Return the [x, y] coordinate for the center point of the cell that contains the specified text.  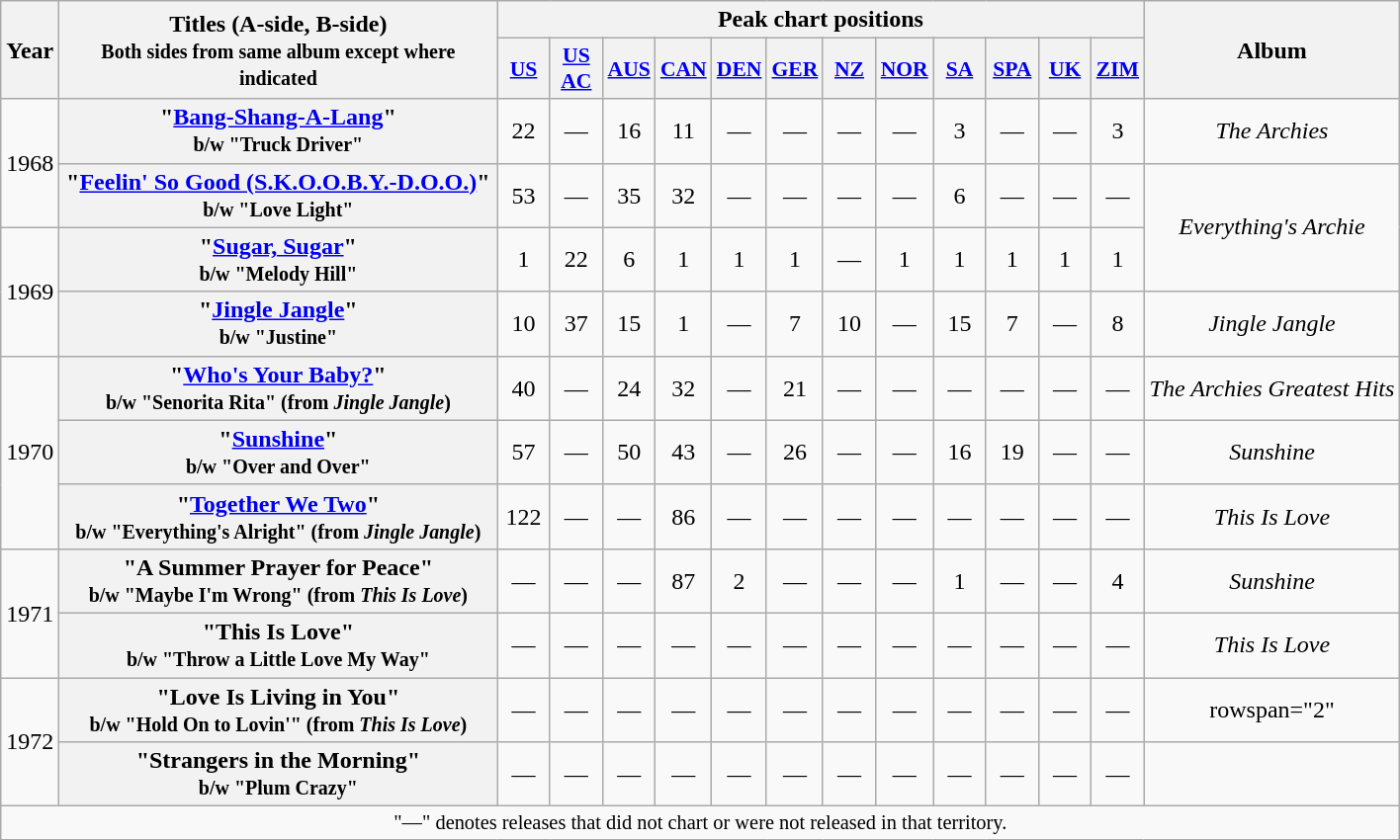
"Sunshine"b/w "Over and Over" [279, 453]
"A Summer Prayer for Peace"b/w "Maybe I'm Wrong" (from This Is Love) [279, 581]
1969 [30, 292]
"Bang-Shang-A-Lang"b/w "Truck Driver" [279, 130]
37 [575, 324]
21 [795, 387]
"This Is Love"b/w "Throw a Little Love My Way" [279, 644]
US [524, 69]
"Together We Two"b/w "Everything's Alright" (from Jingle Jangle) [279, 516]
rowspan="2" [1271, 710]
24 [629, 387]
"Love Is Living in You"b/w "Hold On to Lovin'" (from This Is Love) [279, 710]
122 [524, 516]
The Archies Greatest Hits [1271, 387]
86 [684, 516]
Jingle Jangle [1271, 324]
50 [629, 453]
DEN [740, 69]
CAN [684, 69]
1971 [30, 613]
NOR [905, 69]
Year [30, 49]
US AC [575, 69]
8 [1117, 324]
19 [1012, 453]
Everything's Archie [1271, 227]
2 [740, 581]
"—" denotes releases that did not chart or were not released in that territory. [700, 823]
The Archies [1271, 130]
11 [684, 130]
40 [524, 387]
Titles (A-side, B-side)Both sides from same album except where indicated [279, 49]
Album [1271, 49]
"Feelin' So Good (S.K.O.O.B.Y.-D.O.O.)"b/w "Love Light" [279, 196]
"Sugar, Sugar"b/w "Melody Hill" [279, 259]
1972 [30, 742]
1968 [30, 163]
"Who's Your Baby?"b/w "Senorita Rita" (from Jingle Jangle) [279, 387]
57 [524, 453]
87 [684, 581]
53 [524, 196]
UK [1064, 69]
NZ [848, 69]
35 [629, 196]
"Jingle Jangle"b/w "Justine" [279, 324]
Peak chart positions [821, 20]
4 [1117, 581]
SPA [1012, 69]
SA [959, 69]
ZIM [1117, 69]
"Strangers in the Morning"b/w "Plum Crazy" [279, 775]
43 [684, 453]
26 [795, 453]
1970 [30, 453]
AUS [629, 69]
GER [795, 69]
